For the text-containing cell, return its midpoint in [x, y] coordinate format. 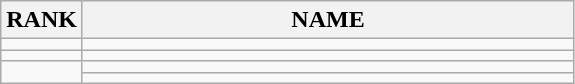
NAME [328, 20]
RANK [42, 20]
